Identify which cell holds the provided text, then report its [x, y] central coordinate. 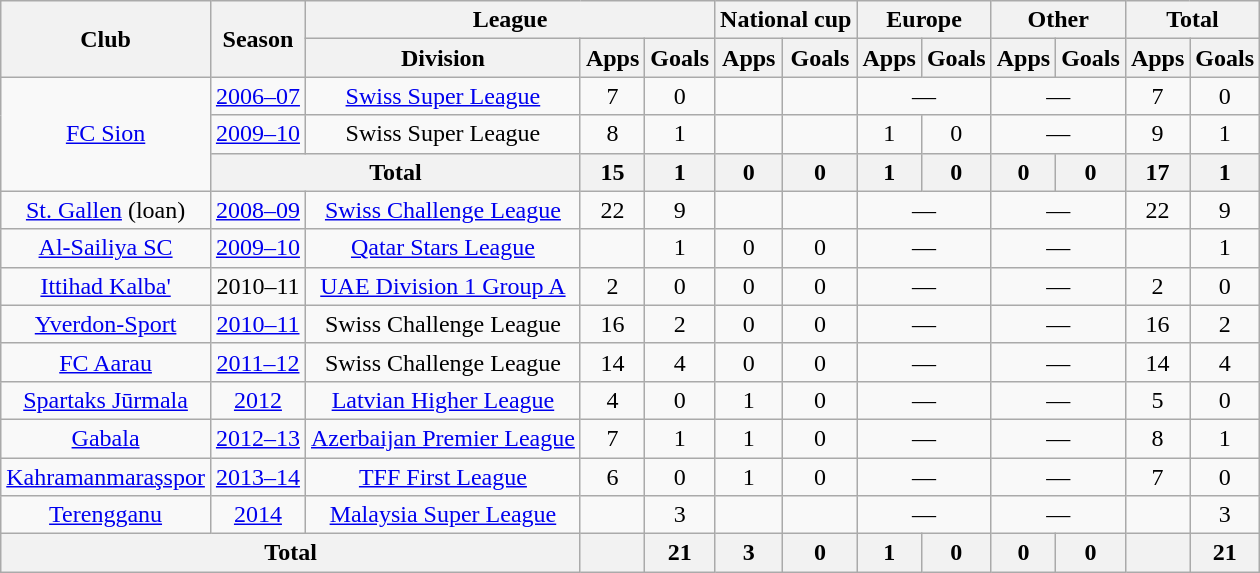
2008–09 [258, 210]
Yverdon-Sport [106, 324]
FC Sion [106, 134]
2014 [258, 515]
2013–14 [258, 477]
National cup [786, 20]
TFF First League [442, 477]
17 [1157, 172]
League [510, 20]
Latvian Higher League [442, 400]
Al-Sailiya SC [106, 248]
Europe [924, 20]
Division [442, 58]
2012 [258, 400]
Gabala [106, 438]
Qatar Stars League [442, 248]
FC Aarau [106, 362]
15 [612, 172]
5 [1157, 400]
Terengganu [106, 515]
St. Gallen (loan) [106, 210]
6 [612, 477]
2012–13 [258, 438]
Kahramanmaraşspor [106, 477]
Other [1058, 20]
Spartaks Jūrmala [106, 400]
Malaysia Super League [442, 515]
UAE Division 1 Group A [442, 286]
Azerbaijan Premier League [442, 438]
2011–12 [258, 362]
Season [258, 39]
Ittihad Kalba' [106, 286]
2006–07 [258, 96]
Club [106, 39]
